Find where the given text appears and provide that cell's center as (X, Y) coordinate. 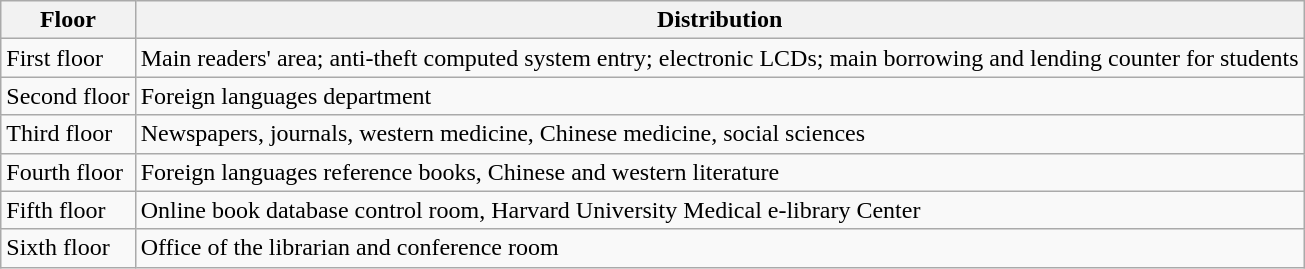
Fourth floor (68, 172)
Newspapers, journals, western medicine, Chinese medicine, social sciences (720, 134)
Foreign languages reference books, Chinese and western literature (720, 172)
Distribution (720, 20)
Second floor (68, 96)
First floor (68, 58)
Sixth floor (68, 248)
Foreign languages department (720, 96)
Main readers' area; anti-theft computed system entry; electronic LCDs; main borrowing and lending counter for students (720, 58)
Fifth floor (68, 210)
Online book database control room, Harvard University Medical e-library Center (720, 210)
Third floor (68, 134)
Office of the librarian and conference room (720, 248)
Floor (68, 20)
